Provide the [X, Y] coordinate of the cell's center where the given text is located.  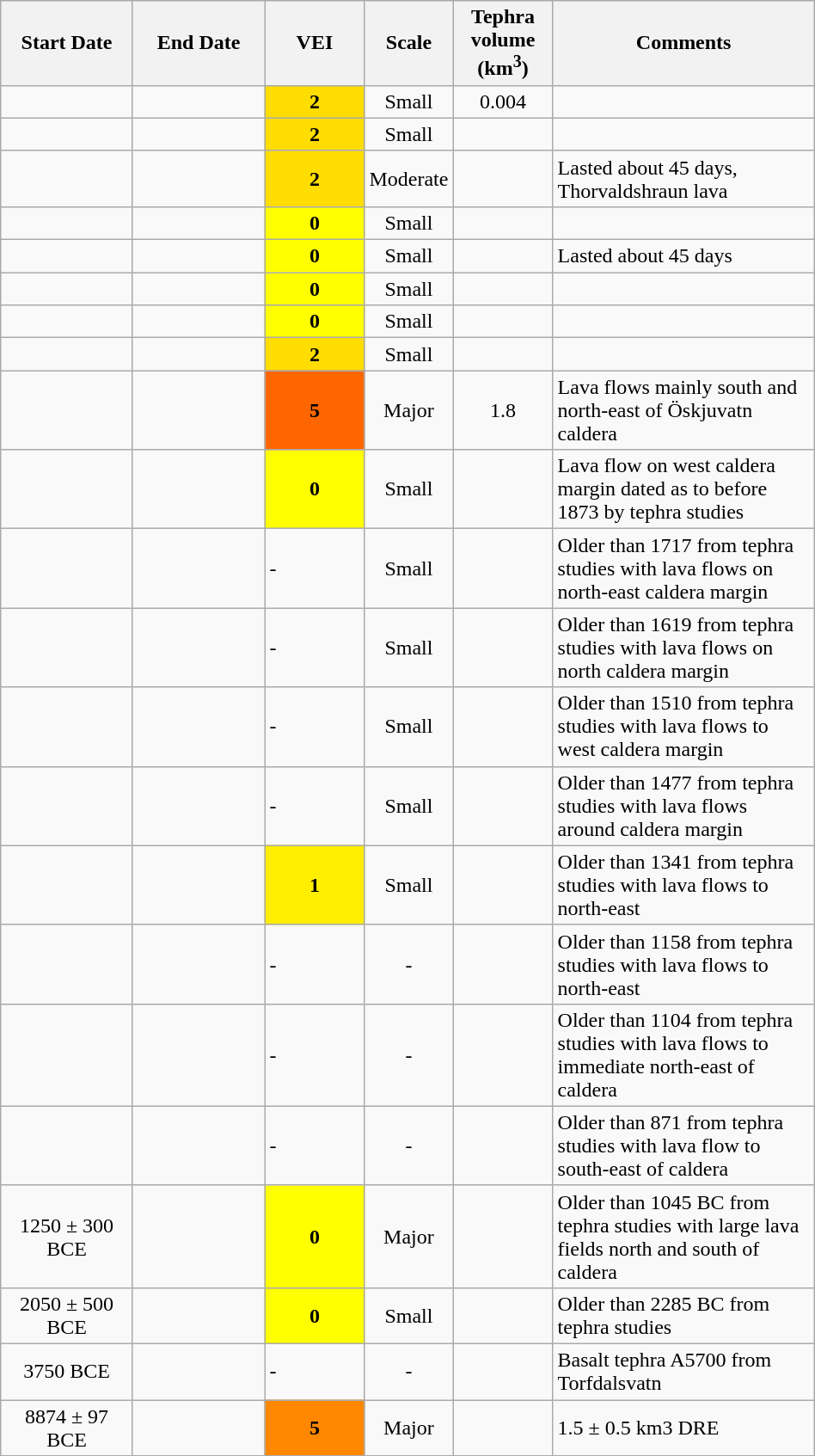
Basalt tephra A5700 from Torfdalsvatn [683, 1373]
Older than 1045 BC from tephra studies with large lava fields north and south of caldera [683, 1237]
Older than 1104 from tephra studies with lava flows to immediate north-east of caldera [683, 1054]
3750 BCE [67, 1373]
1250 ± 300 BCE [67, 1237]
Older than 1341 from tephra studies with lava flows to north-east [683, 885]
Lasted about 45 days, Thorvaldshraun lava [683, 179]
Lava flow on west caldera margin dated as to before 1873 by tephra studies [683, 489]
1.5 ± 0.5 km3 DRE [683, 1428]
1.8 [503, 410]
Lasted about 45 days [683, 256]
End Date [199, 43]
Older than 1477 from tephra studies with lava flows around caldera margin [683, 806]
Older than 1619 from tephra studies with lava flows on north caldera margin [683, 648]
Start Date [67, 43]
Older than 871 from tephra studies with lava flow to south-east of caldera [683, 1146]
VEI [315, 43]
8874 ± 97 BCE [67, 1428]
Moderate [409, 179]
Older than 1158 from tephra studies with lava flows to north-east [683, 964]
Older than 1717 from tephra studies with lava flows on north-east caldera margin [683, 568]
Comments [683, 43]
1 [315, 885]
Tephra volume(km3) [503, 43]
Scale [409, 43]
Lava flows mainly south and north-east of Öskjuvatn caldera [683, 410]
0.004 [503, 101]
2050 ± 500 BCE [67, 1316]
Older than 1510 from tephra studies with lava flows to west caldera margin [683, 727]
Older than 2285 BC from tephra studies [683, 1316]
